Extract the (X, Y) coordinate from the center of the cell holding the provided text.  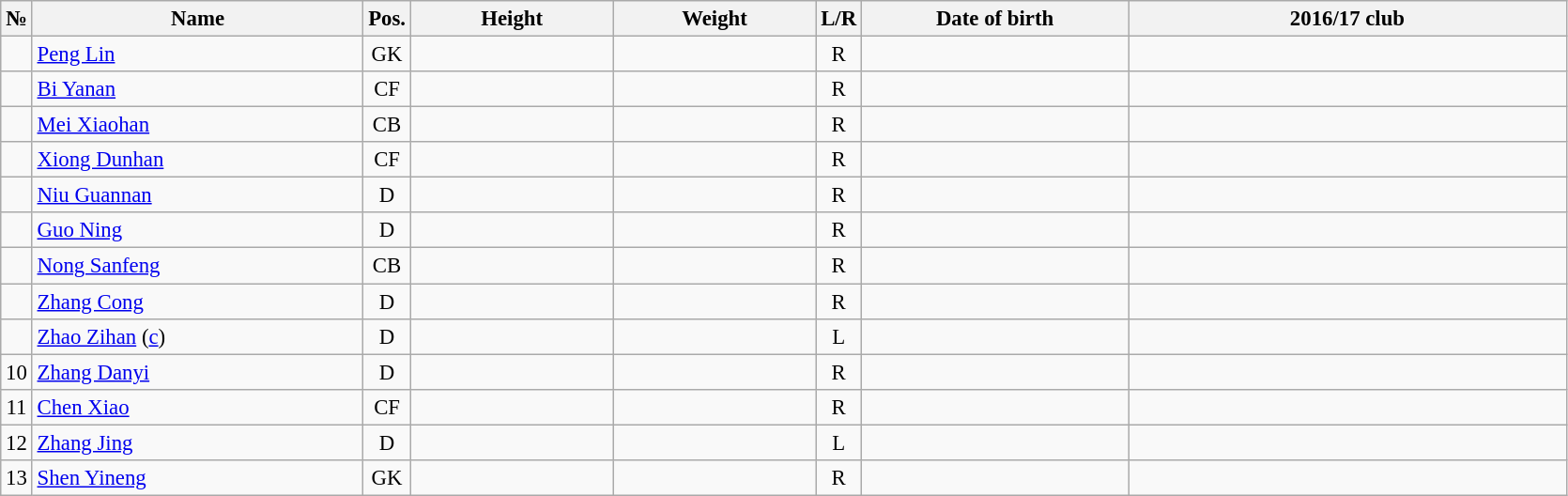
Name (197, 19)
Zhang Jing (197, 442)
Chen Xiao (197, 407)
Nong Sanfeng (197, 266)
Date of birth (994, 19)
10 (17, 372)
12 (17, 442)
Peng Lin (197, 54)
11 (17, 407)
Zhang Cong (197, 302)
Niu Guannan (197, 195)
13 (17, 478)
Pos. (387, 19)
Shen Yineng (197, 478)
Guo Ning (197, 230)
Height (512, 19)
Mei Xiaohan (197, 125)
L/R (839, 19)
2016/17 club (1348, 19)
Zhang Danyi (197, 372)
Xiong Dunhan (197, 160)
Zhao Zihan (c) (197, 336)
Bi Yanan (197, 89)
№ (17, 19)
Weight (715, 19)
